For the text-containing cell, return its midpoint in [x, y] coordinate format. 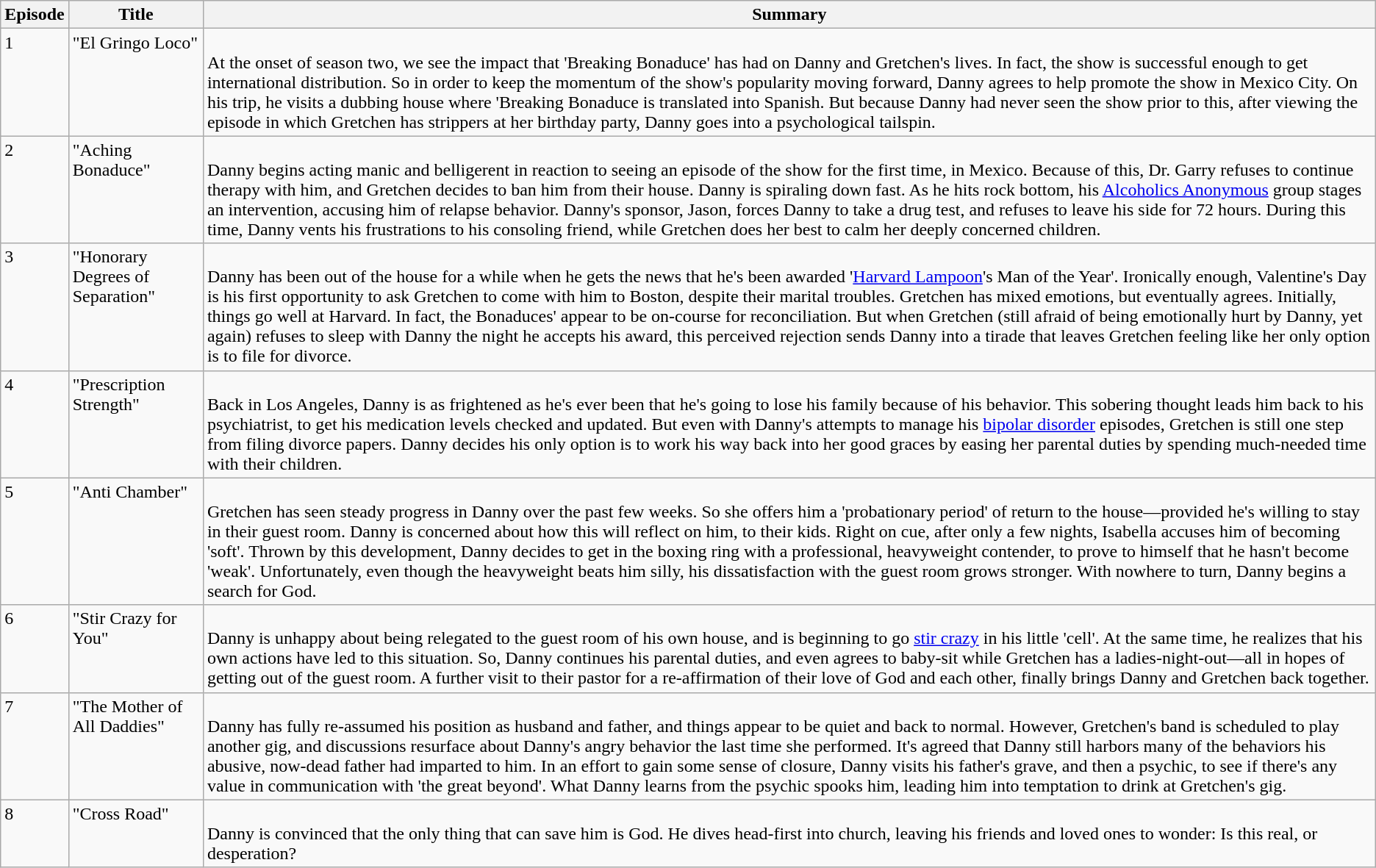
5 [35, 541]
"Stir Crazy for You" [135, 648]
8 [35, 833]
Episode [35, 15]
"Anti Chamber" [135, 541]
7 [35, 746]
"The Mother of All Daddies" [135, 746]
"Honorary Degrees of Separation" [135, 307]
Title [135, 15]
"Prescription Strength" [135, 424]
"El Gringo Loco" [135, 82]
"Cross Road" [135, 833]
6 [35, 648]
4 [35, 424]
"Aching Bonaduce" [135, 190]
1 [35, 82]
2 [35, 190]
3 [35, 307]
Summary [789, 15]
